Find where the given text appears and provide that cell's center as (x, y) coordinate. 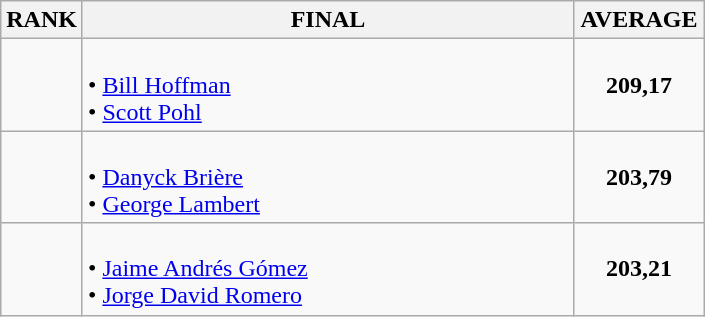
• Bill Hoffman• Scott Pohl (328, 85)
203,79 (640, 177)
AVERAGE (640, 20)
• Jaime Andrés Gómez• Jorge David Romero (328, 269)
• Danyck Brière• George Lambert (328, 177)
FINAL (328, 20)
209,17 (640, 85)
203,21 (640, 269)
RANK (42, 20)
